Detect which cell encompasses the target text, then output its (X, Y) center coordinate. 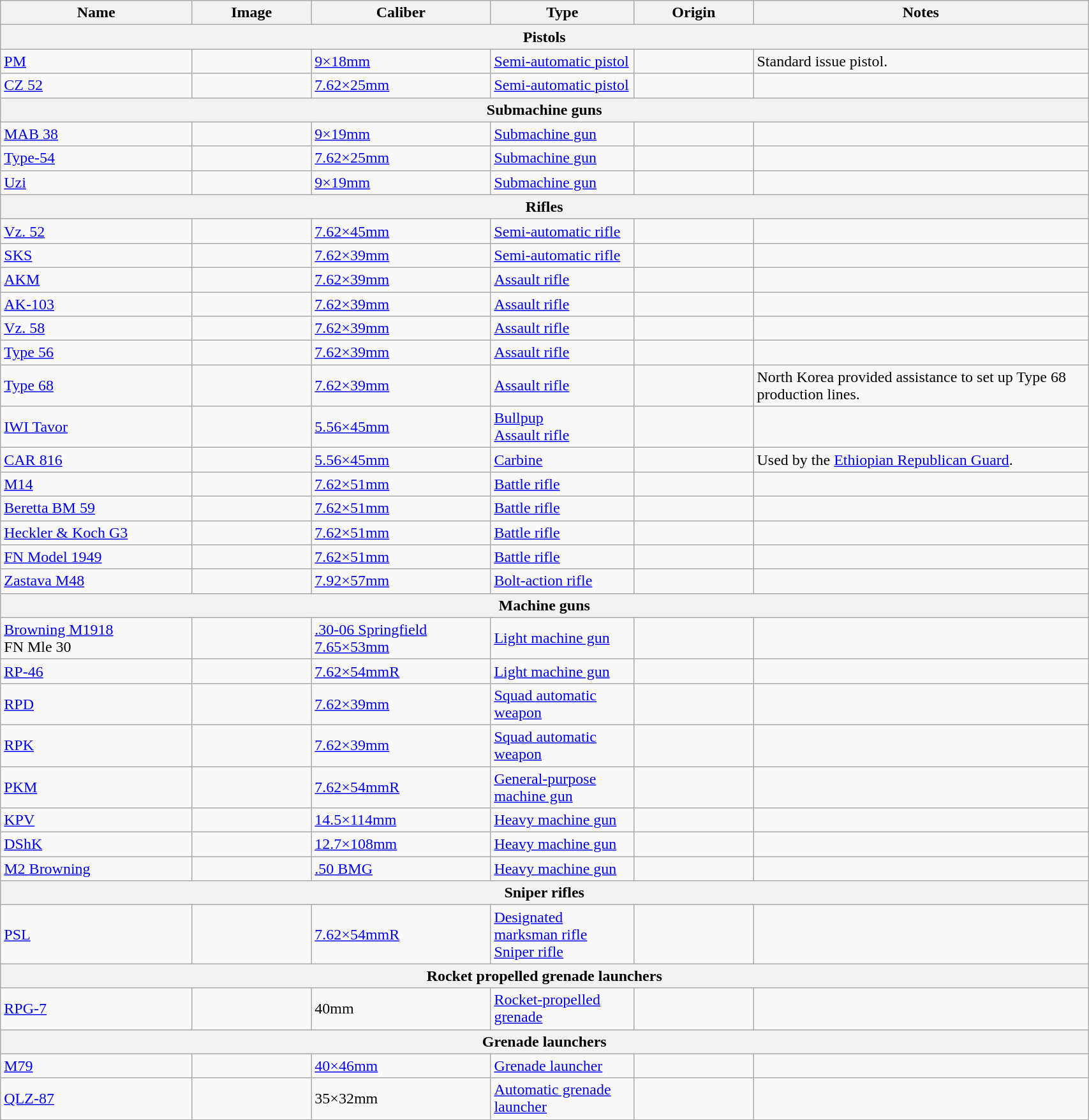
Zastava M48 (96, 581)
Heckler & Koch G3 (96, 533)
40×46mm (401, 1066)
Rocket-propelled grenade (563, 1009)
Type 68 (96, 385)
14.5×114mm (401, 820)
AKM (96, 279)
BullpupAssault rifle (563, 427)
7.92×57mm (401, 581)
Origin (694, 13)
M14 (96, 484)
Beretta BM 59 (96, 508)
Caliber (401, 13)
RPK (96, 745)
MAB 38 (96, 134)
.50 BMG (401, 869)
DShK (96, 844)
North Korea provided assistance to set up Type 68 production lines. (921, 385)
PSL (96, 934)
Name (96, 13)
SKS (96, 255)
12.7×108mm (401, 844)
CAR 816 (96, 460)
RPG-7 (96, 1009)
AK-103 (96, 304)
Uzi (96, 182)
FN Model 1949 (96, 557)
RPD (96, 704)
RP-46 (96, 671)
Vz. 58 (96, 328)
Sniper rifles (545, 893)
7.62×45mm (401, 231)
PM (96, 61)
QLZ-87 (96, 1098)
Machine guns (545, 605)
Rifles (545, 207)
Type-54 (96, 158)
M79 (96, 1066)
Used by the Ethiopian Republican Guard. (921, 460)
IWI Tavor (96, 427)
Standard issue pistol. (921, 61)
Image (251, 13)
Vz. 52 (96, 231)
Carbine (563, 460)
Bolt-action rifle (563, 581)
Rocket propelled grenade launchers (545, 976)
Designated marksman rifleSniper rifle (563, 934)
Grenade launchers (545, 1042)
Type (563, 13)
Notes (921, 13)
Type 56 (96, 353)
Submachine guns (545, 110)
.30-06 Springfield7.65×53mm (401, 638)
40mm (401, 1009)
9×18mm (401, 61)
CZ 52 (96, 85)
35×32mm (401, 1098)
KPV (96, 820)
Automatic grenade launcher (563, 1098)
PKM (96, 787)
Pistols (545, 37)
M2 Browning (96, 869)
Grenade launcher (563, 1066)
General-purpose machine gun (563, 787)
Browning M1918FN Mle 30 (96, 638)
